Identify which cell holds the provided text, then report its [x, y] central coordinate. 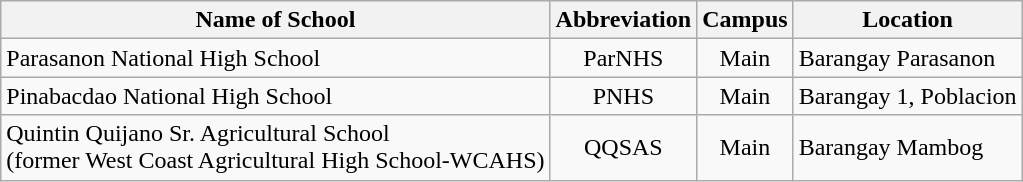
QQSAS [624, 148]
PNHS [624, 96]
Abbreviation [624, 20]
Barangay Mambog [908, 148]
Pinabacdao National High School [276, 96]
Quintin Quijano Sr. Agricultural School(former West Coast Agricultural High School-WCAHS) [276, 148]
Parasanon National High School [276, 58]
Campus [745, 20]
Barangay 1, Poblacion [908, 96]
ParNHS [624, 58]
Barangay Parasanon [908, 58]
Name of School [276, 20]
Location [908, 20]
